Search for the cell housing the specified text and yield its (X, Y) center coordinate. 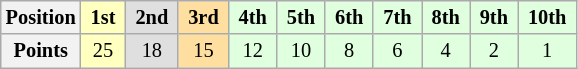
6 (397, 51)
5th (301, 17)
25 (104, 51)
4th (253, 17)
9th (494, 17)
18 (152, 51)
2 (494, 51)
Position (41, 17)
4 (446, 51)
10 (301, 51)
8 (349, 51)
12 (253, 51)
1 (547, 51)
Points (41, 51)
8th (446, 17)
15 (203, 51)
1st (104, 17)
10th (547, 17)
6th (349, 17)
3rd (203, 17)
2nd (152, 17)
7th (397, 17)
